Locate the cell with the specified text and output its [x, y] center coordinate. 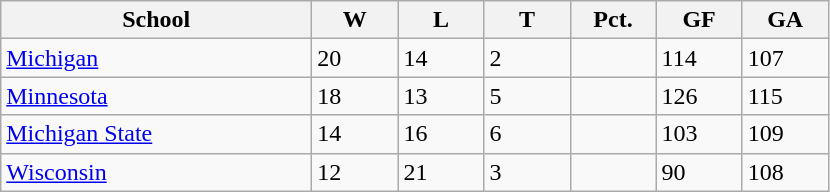
GF [699, 20]
T [527, 20]
114 [699, 58]
90 [699, 172]
School [156, 20]
Michigan [156, 58]
2 [527, 58]
115 [785, 96]
12 [355, 172]
W [355, 20]
109 [785, 134]
Wisconsin [156, 172]
21 [441, 172]
103 [699, 134]
18 [355, 96]
GA [785, 20]
108 [785, 172]
6 [527, 134]
20 [355, 58]
Pct. [613, 20]
Minnesota [156, 96]
5 [527, 96]
L [441, 20]
126 [699, 96]
13 [441, 96]
3 [527, 172]
107 [785, 58]
Michigan State [156, 134]
16 [441, 134]
